Find where the given text appears and provide that cell's center as [X, Y] coordinate. 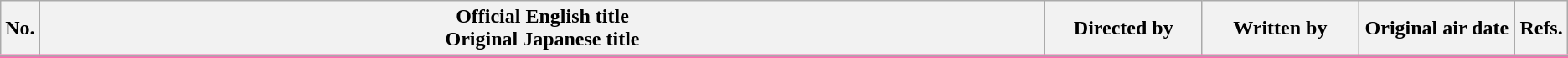
Refs. [1541, 29]
Original air date [1437, 29]
Official English title Original Japanese title [543, 29]
No. [20, 29]
Written by [1280, 29]
Directed by [1124, 29]
